For the text-containing cell, return its midpoint in (x, y) coordinate format. 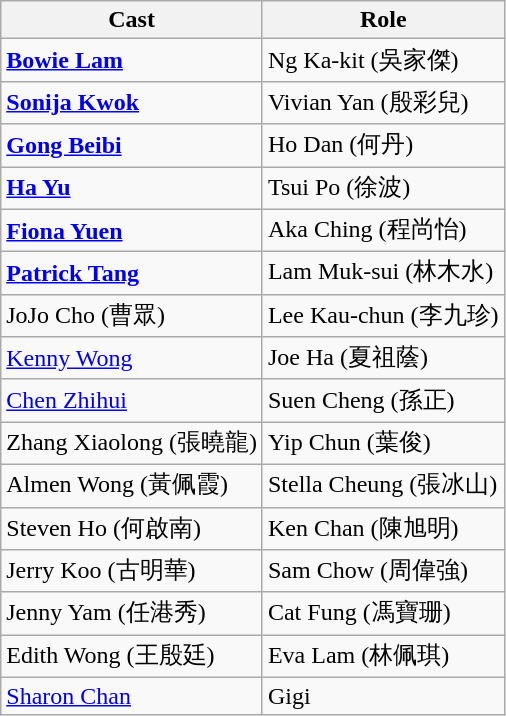
Gong Beibi (132, 146)
Edith Wong (王殷廷) (132, 656)
Ng Ka-kit (吳家傑) (383, 60)
Aka Ching (程尚怡) (383, 230)
Tsui Po (徐波) (383, 188)
Sam Chow (周偉強) (383, 572)
Cast (132, 20)
Sharon Chan (132, 696)
Chen Zhihui (132, 400)
Suen Cheng (孫正) (383, 400)
Yip Chun (葉俊) (383, 444)
Almen Wong (黃佩霞) (132, 486)
Patrick Tang (132, 274)
Lee Kau-chun (李九珍) (383, 316)
Joe Ha (夏祖蔭) (383, 358)
Cat Fung (馮寶珊) (383, 614)
Sonija Kwok (132, 102)
Kenny Wong (132, 358)
Gigi (383, 696)
Stella Cheung (張冰山) (383, 486)
Zhang Xiaolong (張曉龍) (132, 444)
Lam Muk-sui (林木水) (383, 274)
Role (383, 20)
Steven Ho (何啟南) (132, 528)
Ken Chan (陳旭明) (383, 528)
JoJo Cho (曹眾) (132, 316)
Ho Dan (何丹) (383, 146)
Eva Lam (林佩琪) (383, 656)
Jenny Yam (任港秀) (132, 614)
Fiona Yuen (132, 230)
Bowie Lam (132, 60)
Ha Yu (132, 188)
Vivian Yan (殷彩兒) (383, 102)
Jerry Koo (古明華) (132, 572)
